Scan for the cell matching the given text and deliver its [x, y] coordinate at center. 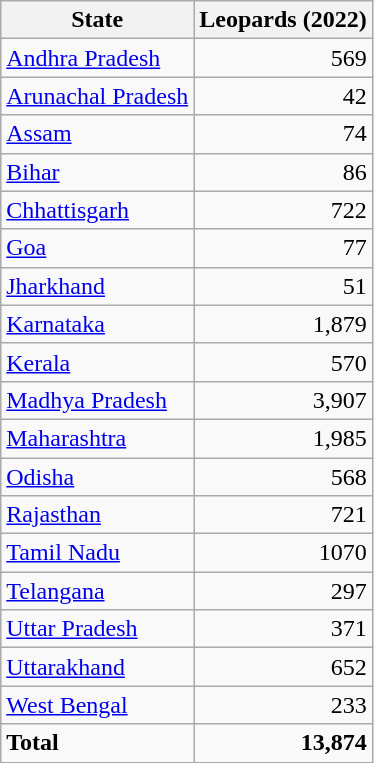
Uttar Pradesh [98, 629]
297 [283, 591]
Goa [98, 248]
Uttarakhand [98, 667]
233 [283, 705]
42 [283, 96]
74 [283, 134]
State [98, 20]
Total [98, 743]
Maharashtra [98, 438]
Jharkhand [98, 286]
569 [283, 58]
86 [283, 172]
West Bengal [98, 705]
Kerala [98, 362]
1,879 [283, 324]
Rajasthan [98, 515]
721 [283, 515]
371 [283, 629]
652 [283, 667]
Karnataka [98, 324]
Telangana [98, 591]
Tamil Nadu [98, 553]
1070 [283, 553]
77 [283, 248]
Leopards (2022) [283, 20]
Chhattisgarh [98, 210]
13,874 [283, 743]
Arunachal Pradesh [98, 96]
568 [283, 477]
Odisha [98, 477]
Bihar [98, 172]
3,907 [283, 400]
1,985 [283, 438]
Assam [98, 134]
570 [283, 362]
Andhra Pradesh [98, 58]
722 [283, 210]
Madhya Pradesh [98, 400]
51 [283, 286]
